Locate the cell with the specified text and output its [x, y] center coordinate. 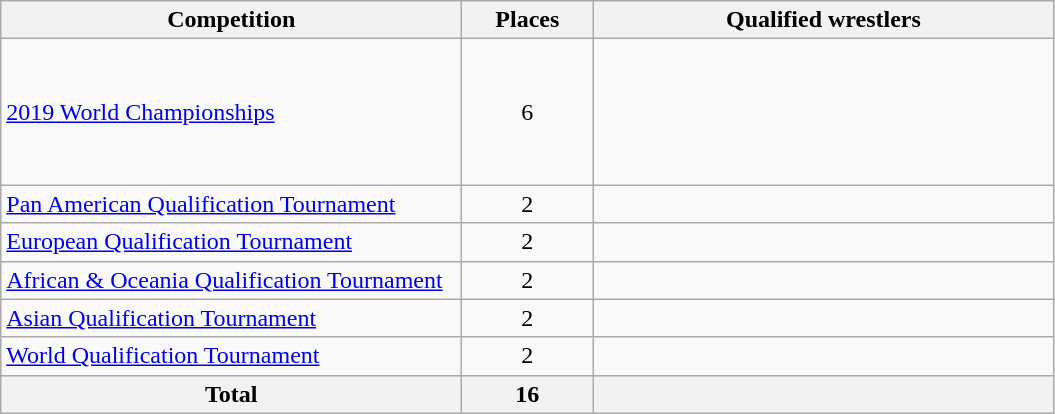
Competition [232, 20]
Total [232, 394]
World Qualification Tournament [232, 356]
African & Oceania Qualification Tournament [232, 280]
Places [528, 20]
2019 World Championships [232, 112]
16 [528, 394]
European Qualification Tournament [232, 242]
Qualified wrestlers [824, 20]
Pan American Qualification Tournament [232, 204]
Asian Qualification Tournament [232, 318]
6 [528, 112]
